Output the (x, y) coordinate of the center of the cell containing the given text.  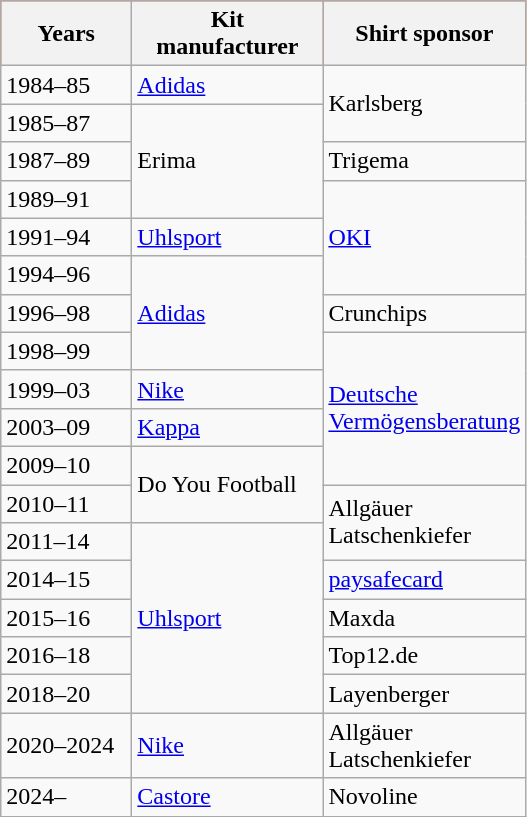
Kappa (228, 427)
2020–2024 (66, 746)
Deutsche Vermögensberatung (424, 408)
OKI (424, 237)
2015–16 (66, 618)
Shirt sponsor (424, 34)
Do You Football (228, 484)
1987–89 (66, 161)
1984–85 (66, 85)
Karlsberg (424, 104)
paysafecard (424, 580)
Trigema (424, 161)
1989–91 (66, 199)
Years (66, 34)
2009–10 (66, 465)
1991–94 (66, 237)
1999–03 (66, 389)
Novoline (424, 797)
2018–20 (66, 694)
2011–14 (66, 542)
Maxda (424, 618)
Kit manufacturer (228, 34)
2024– (66, 797)
Top12.de (424, 656)
Crunchips (424, 313)
1996–98 (66, 313)
2016–18 (66, 656)
2003–09 (66, 427)
2014–15 (66, 580)
2010–11 (66, 503)
1985–87 (66, 123)
Castore (228, 797)
Layenberger (424, 694)
1998–99 (66, 351)
Erima (228, 161)
1994–96 (66, 275)
